Locate the cell with the specified text and output its (x, y) center coordinate. 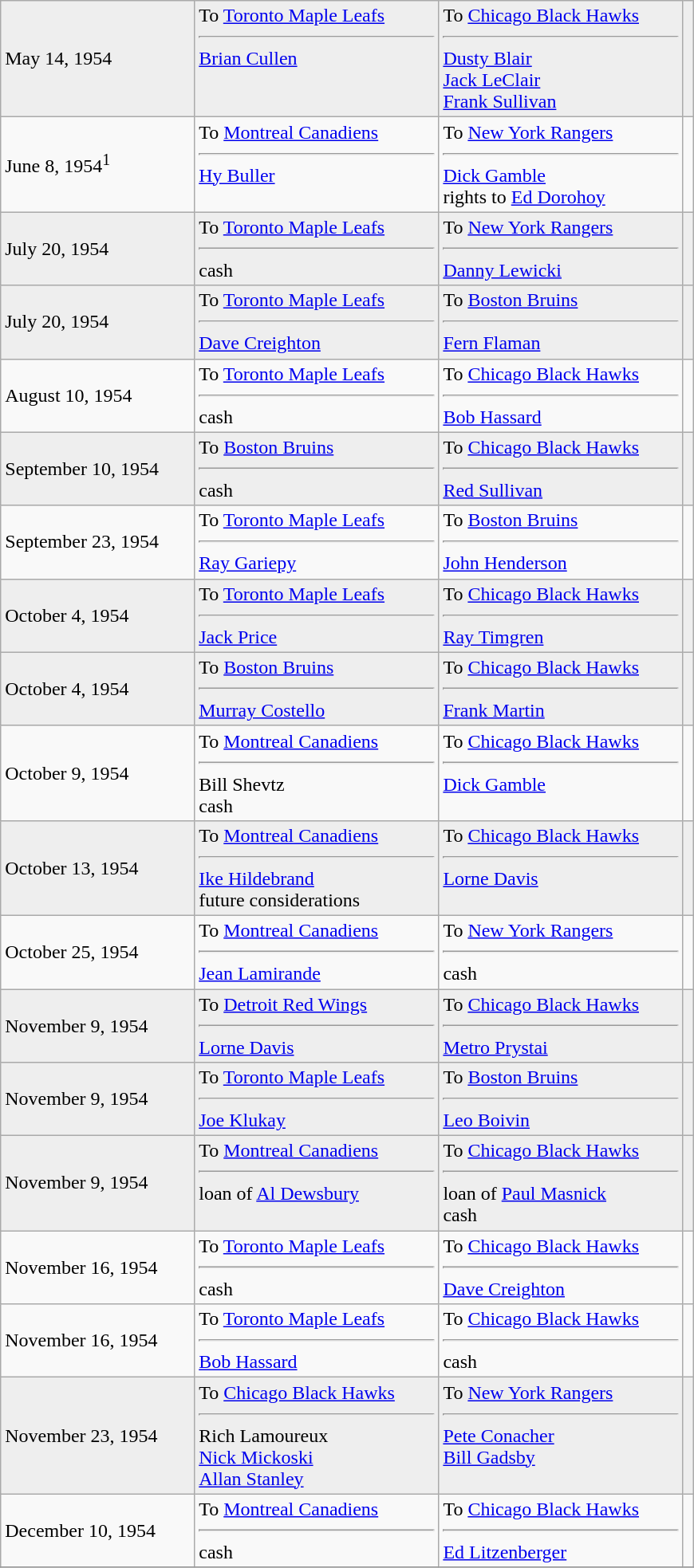
To Montreal Canadienscash (317, 1531)
To Chicago Black HawksFrank Martin (561, 689)
To Boston Bruinscash (317, 469)
To Montreal CanadiensIke Hildebrandfuture considerations (317, 867)
To Montreal CanadiensJean Lamirande (317, 952)
To Boston BruinsJohn Henderson (561, 542)
To New York RangersDick Gamblerights to Ed Dorohoy (561, 164)
September 23, 1954 (97, 542)
To Boston BruinsMurray Costello (317, 689)
To Boston BruinsFern Flaman (561, 322)
To Chicago Black HawksRay Timgren (561, 615)
To Toronto Maple LeafsDave Creighton (317, 322)
To Chicago Black HawksDick Gamble (561, 773)
To Chicago Black Hawksloan of Paul Masnickcash (561, 1183)
To Boston BruinsLeo Boivin (561, 1099)
To Montreal CanadiensBill Shevtzcash (317, 773)
To Toronto Maple LeafsJack Price (317, 615)
To New York RangersDanny Lewicki (561, 249)
To Chicago Black HawksBob Hassard (561, 395)
June 8, 19541 (97, 164)
To Toronto Maple LeafsJoe Klukay (317, 1099)
December 10, 1954 (97, 1531)
To Detroit Red WingsLorne Davis (317, 1025)
To Toronto Maple LeafsBrian Cullen (317, 59)
To New York Rangerscash (561, 952)
October 25, 1954 (97, 952)
To Chicago Black HawksDave Creighton (561, 1267)
To Chicago Black HawksMetro Prystai (561, 1025)
To Chicago Black HawksDusty BlairJack LeClairFrank Sullivan (561, 59)
To Chicago Black HawksEd Litzenberger (561, 1531)
To New York RangersPete ConacherBill Gadsby (561, 1436)
To Chicago Black Hawkscash (561, 1341)
November 23, 1954 (97, 1436)
To Chicago Black HawksRich LamoureuxNick MickoskiAllan Stanley (317, 1436)
To Montreal CanadiensHy Buller (317, 164)
To Toronto Maple LeafsRay Gariepy (317, 542)
To Montreal Canadiensloan of Al Dewsbury (317, 1183)
May 14, 1954 (97, 59)
To Chicago Black HawksRed Sullivan (561, 469)
To Chicago Black HawksLorne Davis (561, 867)
To Toronto Maple LeafsBob Hassard (317, 1341)
August 10, 1954 (97, 395)
September 10, 1954 (97, 469)
October 13, 1954 (97, 867)
October 9, 1954 (97, 773)
